Return [x, y] of the center of cell containing provided text 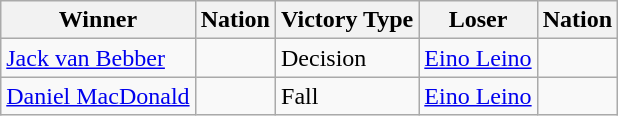
Fall [348, 96]
Jack van Bebber [98, 58]
Daniel MacDonald [98, 96]
Victory Type [348, 20]
Loser [478, 20]
Winner [98, 20]
Decision [348, 58]
